Identify which cell holds the provided text, then report its (x, y) central coordinate. 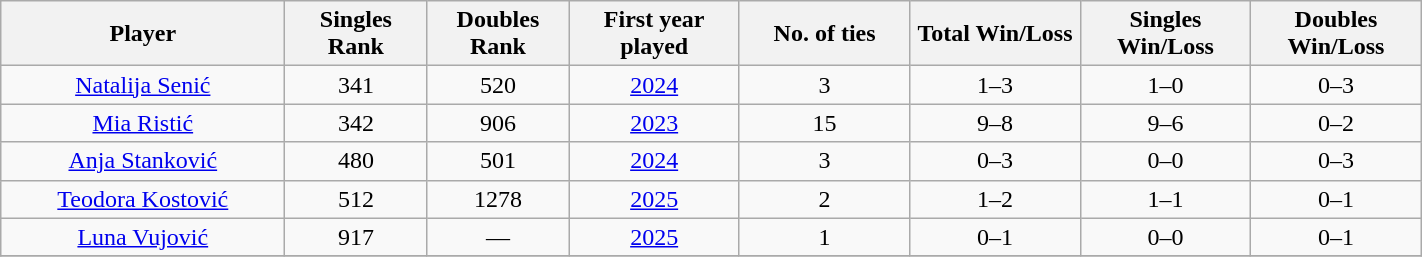
No. of ties (824, 34)
Anja Stanković (143, 161)
501 (498, 161)
1–0 (1165, 85)
Luna Vujović (143, 237)
Teodora Kostović (143, 199)
1–2 (995, 199)
480 (356, 161)
1–3 (995, 85)
0–2 (1336, 123)
Total Win/Loss (995, 34)
9–8 (995, 123)
342 (356, 123)
1 (824, 237)
Natalija Senić (143, 85)
Doubles Win/Loss (1336, 34)
520 (498, 85)
1–1 (1165, 199)
Singles Rank (356, 34)
2 (824, 199)
— (498, 237)
1278 (498, 199)
917 (356, 237)
9–6 (1165, 123)
Singles Win/Loss (1165, 34)
512 (356, 199)
2023 (654, 123)
Player (143, 34)
341 (356, 85)
Mia Ristić (143, 123)
Doubles Rank (498, 34)
15 (824, 123)
First year played (654, 34)
906 (498, 123)
